For the text-containing cell, return its midpoint in [x, y] coordinate format. 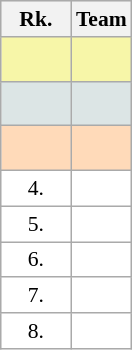
7. [36, 296]
6. [36, 260]
5. [36, 224]
Team [102, 19]
Rk. [36, 19]
8. [36, 331]
4. [36, 189]
